From the cell containing the given text, extract its center point as (X, Y) coordinate. 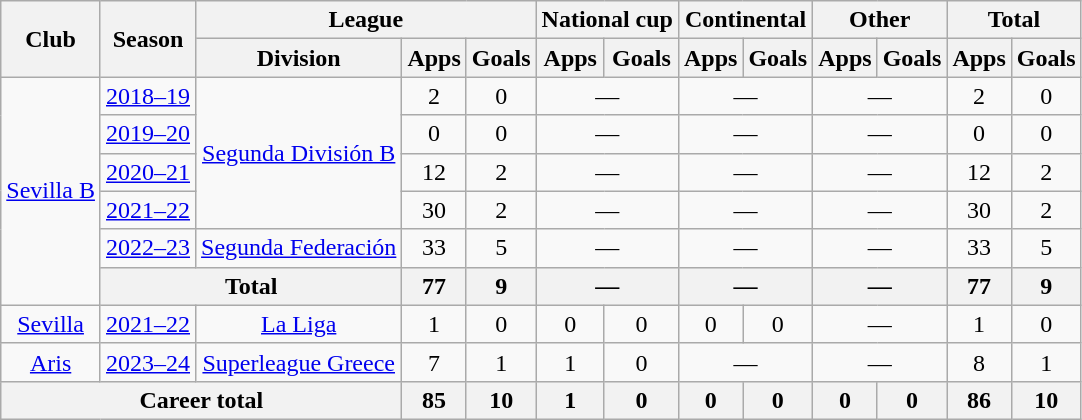
2018–19 (148, 96)
National cup (607, 20)
2020–21 (148, 172)
Superleague Greece (299, 362)
League (366, 20)
2022–23 (148, 248)
Club (51, 39)
2023–24 (148, 362)
Segunda Federación (299, 248)
Aris (51, 362)
Sevilla B (51, 191)
8 (979, 362)
7 (434, 362)
Division (299, 58)
Continental (745, 20)
86 (979, 400)
Season (148, 39)
Sevilla (51, 324)
La Liga (299, 324)
85 (434, 400)
2019–20 (148, 134)
Other (880, 20)
Career total (202, 400)
Segunda División B (299, 153)
